Provide the [X, Y] coordinate of the cell's center where the given text is located.  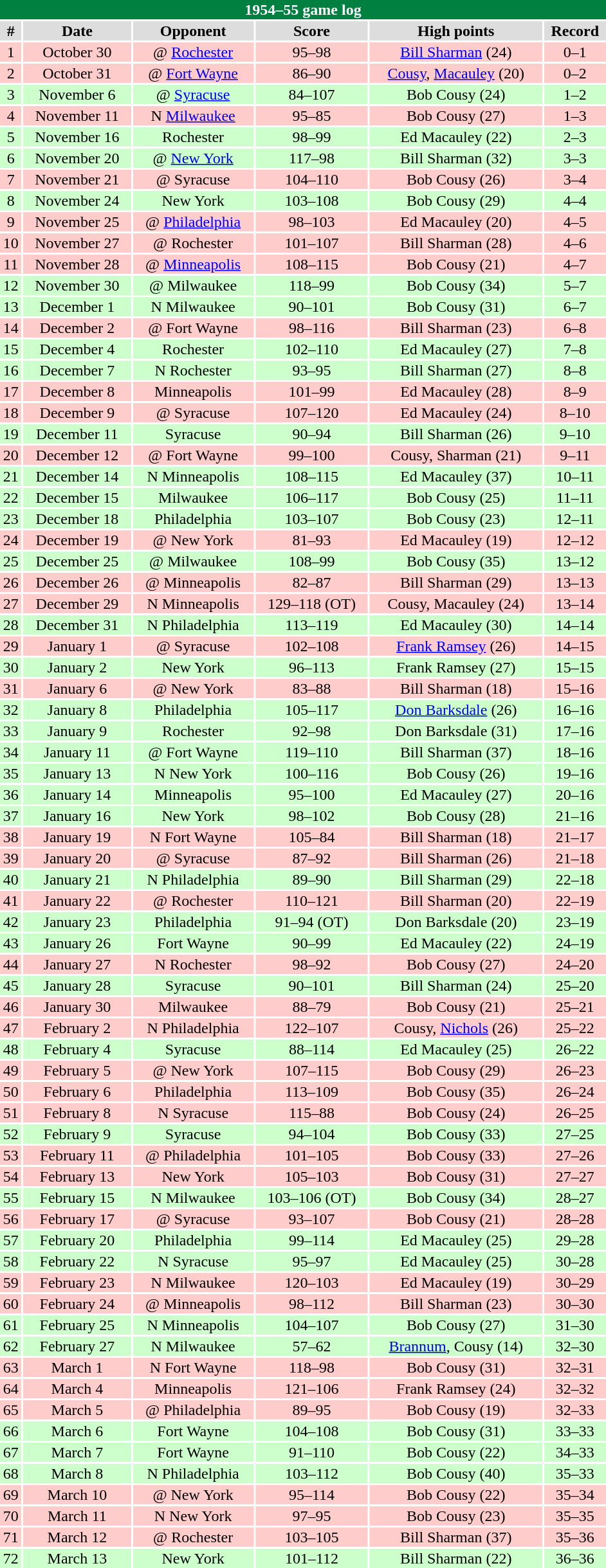
December 7 [77, 370]
66 [11, 1431]
70 [11, 1516]
22 [11, 498]
101–107 [311, 243]
1 [11, 52]
103–108 [311, 201]
24–19 [575, 943]
107–115 [311, 1070]
20 [11, 455]
23 [11, 519]
113–119 [311, 625]
9–10 [575, 434]
8–10 [575, 413]
6 [11, 158]
99–100 [311, 455]
57 [11, 1240]
10 [11, 243]
January 20 [77, 858]
Frank Ramsey (26) [455, 646]
January 28 [77, 986]
15 [11, 349]
January 22 [77, 901]
120–103 [311, 1283]
January 19 [77, 837]
1–2 [575, 95]
December 25 [77, 561]
38 [11, 837]
36 [11, 795]
January 27 [77, 964]
14–15 [575, 646]
35 [11, 773]
121–106 [311, 1389]
Score [311, 31]
October 31 [77, 73]
105–84 [311, 837]
31–30 [575, 1325]
November 6 [77, 95]
1954–55 game log [303, 10]
November 24 [77, 201]
16–16 [575, 710]
34–33 [575, 1452]
30–29 [575, 1283]
64 [11, 1389]
November 20 [77, 158]
61 [11, 1325]
119–110 [311, 752]
117–98 [311, 158]
21–18 [575, 858]
58 [11, 1261]
42 [11, 922]
4 [11, 116]
4–4 [575, 201]
0–2 [575, 73]
32–30 [575, 1346]
82–87 [311, 582]
18 [11, 413]
30 [11, 667]
13–14 [575, 604]
Ed Macauley (28) [455, 392]
12 [11, 285]
Bill Sharman (28) [455, 243]
34 [11, 752]
February 6 [77, 1092]
Ed Macauley (24) [455, 413]
February 5 [77, 1070]
98–112 [311, 1304]
November 30 [77, 285]
13–12 [575, 561]
8 [11, 201]
98–102 [311, 816]
89–90 [311, 879]
89–95 [311, 1410]
November 27 [77, 243]
January 6 [77, 689]
February 25 [77, 1325]
Ed Macauley (20) [455, 222]
20–16 [575, 795]
102–110 [311, 349]
118–98 [311, 1367]
February 23 [77, 1283]
November 25 [77, 222]
43 [11, 943]
104–107 [311, 1325]
33 [11, 731]
92–98 [311, 731]
108–99 [311, 561]
Bob Cousy (40) [455, 1473]
December 9 [77, 413]
103–106 (OT) [311, 1198]
December 14 [77, 476]
107–120 [311, 413]
January 9 [77, 731]
Don Barksdale (31) [455, 731]
15–15 [575, 667]
95–97 [311, 1261]
12–11 [575, 519]
March 8 [77, 1473]
81–93 [311, 540]
4–5 [575, 222]
71 [11, 1537]
33–33 [575, 1431]
26–24 [575, 1092]
30–28 [575, 1261]
3–4 [575, 179]
95–100 [311, 795]
28–28 [575, 1219]
106–117 [311, 498]
93–107 [311, 1219]
115–88 [311, 1113]
98–92 [311, 964]
95–98 [311, 52]
47 [11, 1028]
103–105 [311, 1537]
37 [11, 816]
February 13 [77, 1176]
83–88 [311, 689]
12–12 [575, 540]
Cousy, Sharman (21) [455, 455]
63 [11, 1367]
9–11 [575, 455]
January 14 [77, 795]
December 12 [77, 455]
55 [11, 1198]
103–112 [311, 1473]
December 15 [77, 498]
105–103 [311, 1176]
February 4 [77, 1049]
19–16 [575, 773]
1–3 [575, 116]
88–79 [311, 1007]
32–32 [575, 1389]
100–116 [311, 773]
March 13 [77, 1558]
45 [11, 986]
December 4 [77, 349]
68 [11, 1473]
90–94 [311, 434]
65 [11, 1410]
52 [11, 1134]
Cousy, Macauley (20) [455, 73]
13–13 [575, 582]
November 11 [77, 116]
72 [11, 1558]
February 9 [77, 1134]
105–117 [311, 710]
23–19 [575, 922]
10–11 [575, 476]
35–35 [575, 1516]
Don Barksdale (26) [455, 710]
October 30 [77, 52]
February 2 [77, 1028]
88–114 [311, 1049]
94–104 [311, 1134]
25–21 [575, 1007]
51 [11, 1113]
March 4 [77, 1389]
101–99 [311, 392]
95–114 [311, 1495]
January 26 [77, 943]
25–20 [575, 986]
32 [11, 710]
21–16 [575, 816]
110–121 [311, 901]
50 [11, 1092]
98–99 [311, 137]
February 17 [77, 1219]
February 27 [77, 1346]
15–16 [575, 689]
Bill Sharman (22) [455, 1558]
13 [11, 307]
41 [11, 901]
January 13 [77, 773]
24–20 [575, 964]
69 [11, 1495]
January 23 [77, 922]
87–92 [311, 858]
18–16 [575, 752]
March 11 [77, 1516]
Bob Cousy (19) [455, 1410]
February 24 [77, 1304]
101–112 [311, 1558]
46 [11, 1007]
January 16 [77, 816]
36–36 [575, 1558]
118–99 [311, 285]
3 [11, 95]
28–27 [575, 1198]
32–33 [575, 1410]
67 [11, 1452]
February 22 [77, 1261]
January 21 [77, 879]
Frank Ramsey (27) [455, 667]
14–14 [575, 625]
101–105 [311, 1155]
Bob Cousy (25) [455, 498]
27–26 [575, 1155]
December 1 [77, 307]
98–103 [311, 222]
16 [11, 370]
November 16 [77, 137]
March 6 [77, 1431]
March 7 [77, 1452]
November 28 [77, 264]
5–7 [575, 285]
February 15 [77, 1198]
32–31 [575, 1367]
December 19 [77, 540]
March 1 [77, 1367]
104–110 [311, 179]
Bob Cousy (28) [455, 816]
14 [11, 328]
January 8 [77, 710]
49 [11, 1070]
29 [11, 646]
60 [11, 1304]
December 29 [77, 604]
122–107 [311, 1028]
Ed Macauley (37) [455, 476]
December 2 [77, 328]
48 [11, 1049]
53 [11, 1155]
February 20 [77, 1240]
4–6 [575, 243]
2 [11, 73]
December 31 [77, 625]
January 1 [77, 646]
54 [11, 1176]
Date [77, 31]
35–34 [575, 1495]
High points [455, 31]
19 [11, 434]
39 [11, 858]
104–108 [311, 1431]
22–18 [575, 879]
56 [11, 1219]
6–7 [575, 307]
26 [11, 582]
December 11 [77, 434]
30–30 [575, 1304]
99–114 [311, 1240]
3–3 [575, 158]
9 [11, 222]
86–90 [311, 73]
21–17 [575, 837]
93–95 [311, 370]
113–109 [311, 1092]
25 [11, 561]
35–36 [575, 1537]
40 [11, 879]
8–8 [575, 370]
March 5 [77, 1410]
Opponent [193, 31]
Ed Macauley (30) [455, 625]
57–62 [311, 1346]
26–25 [575, 1113]
25–22 [575, 1028]
95–85 [311, 116]
22–19 [575, 901]
6–8 [575, 328]
Record [575, 31]
29–28 [575, 1240]
Brannum, Cousy (14) [455, 1346]
91–110 [311, 1452]
103–107 [311, 519]
44 [11, 964]
97–95 [311, 1516]
February 11 [77, 1155]
84–107 [311, 95]
11 [11, 264]
January 11 [77, 752]
26–22 [575, 1049]
27 [11, 604]
January 2 [77, 667]
62 [11, 1346]
December 26 [77, 582]
21 [11, 476]
Bill Sharman (32) [455, 158]
7 [11, 179]
November 21 [77, 179]
98–116 [311, 328]
8–9 [575, 392]
March 12 [77, 1537]
Frank Ramsey (24) [455, 1389]
129–118 (OT) [311, 604]
28 [11, 625]
5 [11, 137]
0–1 [575, 52]
2–3 [575, 137]
Cousy, Nichols (26) [455, 1028]
Bill Sharman (27) [455, 370]
Bill Sharman (20) [455, 901]
96–113 [311, 667]
17–16 [575, 731]
26–23 [575, 1070]
February 8 [77, 1113]
31 [11, 689]
27–25 [575, 1134]
# [11, 31]
January 30 [77, 1007]
Don Barksdale (20) [455, 922]
17 [11, 392]
90–99 [311, 943]
11–11 [575, 498]
December 8 [77, 392]
4–7 [575, 264]
24 [11, 540]
December 18 [77, 519]
35–33 [575, 1473]
7–8 [575, 349]
59 [11, 1283]
102–108 [311, 646]
Cousy, Macauley (24) [455, 604]
27–27 [575, 1176]
91–94 (OT) [311, 922]
March 10 [77, 1495]
